Identify which cell holds the provided text, then report its [x, y] central coordinate. 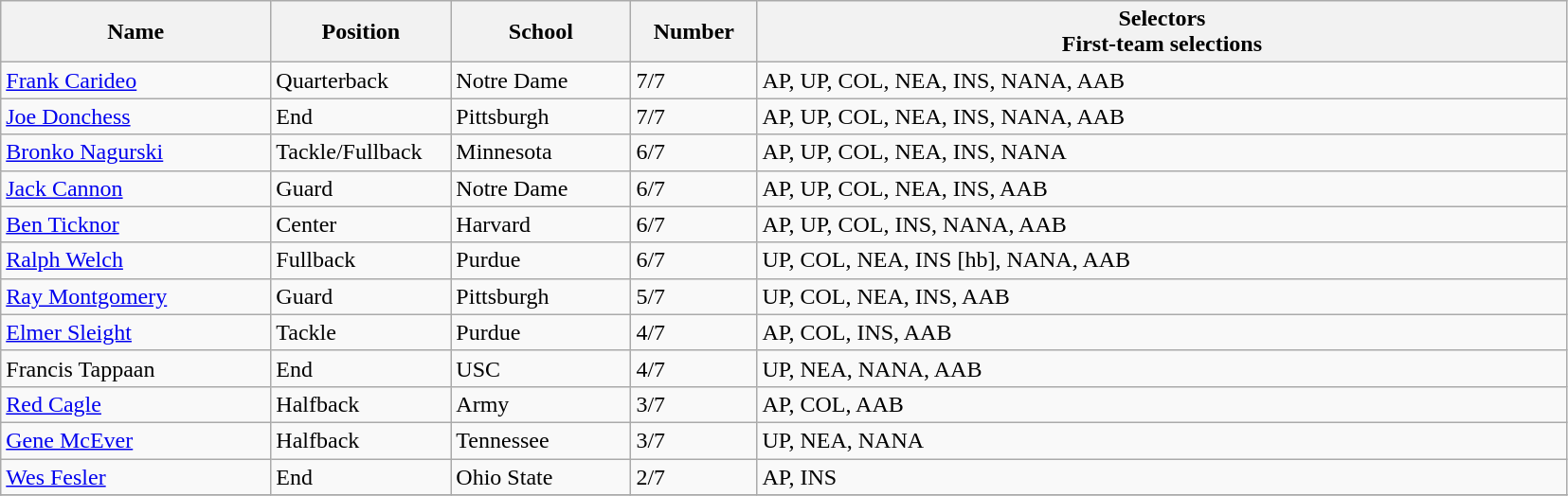
Army [541, 404]
AP, INS [1162, 476]
Gene McEver [136, 440]
Fullback [361, 260]
AP, COL, AAB [1162, 404]
AP, UP, COL, NEA, INS, NANA [1162, 152]
5/7 [694, 296]
Frank Carideo [136, 80]
Tackle [361, 332]
AP, UP, COL, INS, NANA, AAB [1162, 224]
Tackle/Fullback [361, 152]
UP, COL, NEA, INS, AAB [1162, 296]
Position [361, 32]
Number [694, 32]
Francis Tappaan [136, 368]
Red Cagle [136, 404]
Bronko Nagurski [136, 152]
Jack Cannon [136, 188]
Center [361, 224]
Tennessee [541, 440]
Elmer Sleight [136, 332]
Joe Donchess [136, 116]
Ben Ticknor [136, 224]
School [541, 32]
AP, UP, COL, NEA, INS, AAB [1162, 188]
UP, NEA, NANA [1162, 440]
Harvard [541, 224]
UP, COL, NEA, INS [hb], NANA, AAB [1162, 260]
Ralph Welch [136, 260]
Quarterback [361, 80]
Minnesota [541, 152]
SelectorsFirst-team selections [1162, 32]
Wes Fesler [136, 476]
Ray Montgomery [136, 296]
AP, COL, INS, AAB [1162, 332]
USC [541, 368]
Ohio State [541, 476]
2/7 [694, 476]
Name [136, 32]
UP, NEA, NANA, AAB [1162, 368]
